Search for the cell housing the specified text and yield its (x, y) center coordinate. 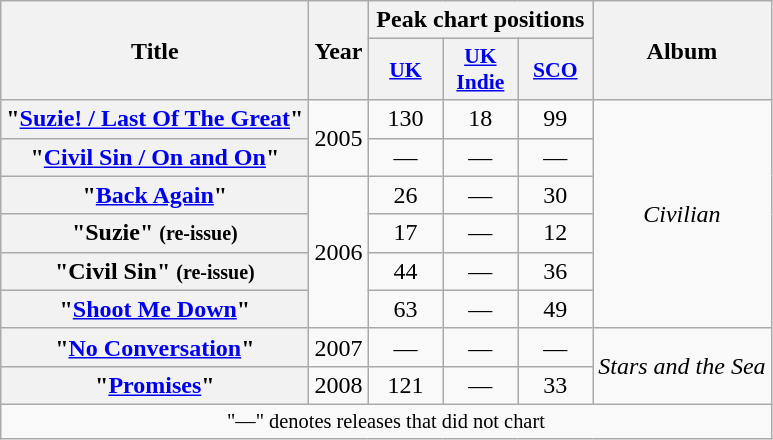
33 (556, 385)
"Civil Sin / On and On" (155, 157)
12 (556, 233)
SCO (556, 70)
"—" denotes releases that did not chart (386, 421)
2007 (338, 347)
Civilian (682, 214)
17 (406, 233)
Peak chart positions (480, 20)
"Promises" (155, 385)
2008 (338, 385)
"Back Again" (155, 195)
UK (406, 70)
99 (556, 119)
"Civil Sin" (re-issue) (155, 271)
"Suzie" (re-issue) (155, 233)
2006 (338, 252)
18 (480, 119)
UKIndie (480, 70)
121 (406, 385)
49 (556, 309)
Year (338, 50)
30 (556, 195)
"No Conversation" (155, 347)
44 (406, 271)
Title (155, 50)
Album (682, 50)
26 (406, 195)
130 (406, 119)
Stars and the Sea (682, 366)
63 (406, 309)
"Suzie! / Last Of The Great" (155, 119)
"Shoot Me Down" (155, 309)
36 (556, 271)
2005 (338, 138)
